Determine the [X, Y] coordinate at the center of the cell enclosing the given text.  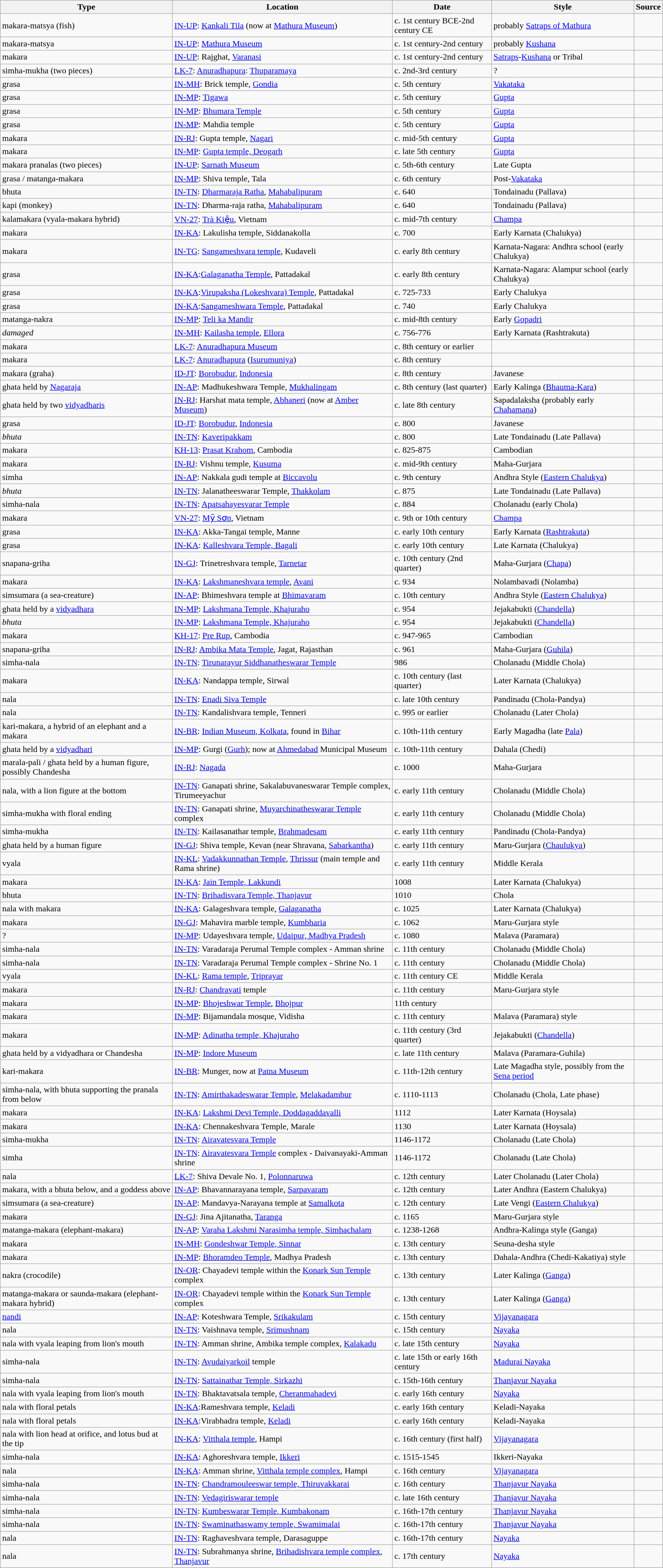
c. late 5th century [442, 151]
Post-Vakataka [563, 178]
IN-TN: Apatsahayesvarar Temple [283, 504]
IN-KA: Chennakeshvara Temple, Marale [283, 1126]
c. 934 [442, 582]
Style [563, 7]
IN-MH: Gondeshwar Temple, Sinnar [283, 1244]
Late Gupta [563, 165]
IN-GJ: Jina Ajitanatha, Taranga [283, 1217]
IN-KL: Rama temple, Triprayar [283, 976]
KH-17: Pre Rup, Cambodia [283, 635]
Early Kalinga (Bhauma-Kara) [563, 387]
IN-GJ: Trinetreshvara temple, Tarnetar [283, 563]
grasa / matanga-makara [86, 178]
IN-KA: Jain Temple, Lakkundi [283, 882]
c. 8th century (last quarter) [442, 387]
IN-TG: Sangameshvara temple, Kudaveli [283, 251]
c. 740 [442, 306]
IN-MH: Brick temple, Gondia [283, 84]
1008 [442, 882]
IN-KA:Sangameshwara Temple, Pattadakal [283, 306]
IN-TN: Jalanatheeswarar Temple, Thakkolam [283, 491]
IN-MP: Bhoramdeo Temple, Madhya Pradesh [283, 1257]
Maha-Gurjara (Chapa) [563, 563]
IN-KA:Galaganatha Temple, Pattadakal [283, 274]
IN-KA:Rameshvara temple, Keladi [283, 1407]
IN-TN: Raghaveshvara temple, Darasaguppe [283, 1538]
IN-KA: Nandappa temple, Sirwal [283, 681]
IN-AP: Nakkala gudi temple at Biccavolu [283, 477]
c. late 10th century [442, 699]
IN-AP: Bhavannarayana temple, Sarpavaram [283, 1190]
Sapadalaksha (probably early Chahamana) [563, 405]
nala with makara [86, 908]
probably Kushana [563, 44]
Maru-Gurjara (Chaulukya) [563, 845]
Karnata-Nagara: Alampur school (early Chalukya) [563, 274]
Location [283, 7]
Cholanadu (Chola, Late phase) [563, 1094]
simha-mukha with floral ending [86, 813]
c. 825-875 [442, 450]
c. 10th century (2nd quarter) [442, 563]
IN-RJ: Gupta temple, Nagari [283, 138]
nakra (crocodile) [86, 1275]
Chola [563, 895]
IN-MP: Udayeshvara temple, Udaipur, Madhya Pradesh [283, 936]
IN-TN: Varadaraja Perumal Temple complex - Amman shrine [283, 949]
c. 9th or 10th century [442, 518]
1010 [442, 895]
IN-BR: Indian Museum, Kolkata, found in Bihar [283, 731]
KH-13: Prasat Krahom, Cambodia [283, 450]
c. 1080 [442, 936]
IN-UP: Kankali Tila (now at Mathura Museum) [283, 26]
c. 17th century [442, 1556]
c. 15th-16th century [442, 1380]
matanga-makara or saunda-makara (elephant-makara hybrid) [86, 1298]
IN-MP: Teli ka Mandir [283, 319]
matanga-makara (elephant-makara) [86, 1230]
Cholanadu (early Chola) [563, 504]
c. 1025 [442, 908]
LK-7: Anuradhapura: Thuparamaya [283, 70]
c. 1238-1268 [442, 1230]
IN-TN: Dharma-raja ratha, Mahabalipuram [283, 205]
kalamakara (vyala-makara hybrid) [86, 219]
IN-AP: Koteshwara Temple, Srikakulam [283, 1317]
IN-KA: Lakshmaneshvara temple, Avani [283, 582]
IN-TN: Vaishnava temple, Srimushnam [283, 1330]
IN-TN: Subrahmanya shrine, Brihadishvara temple complex, Thanjavur [283, 1556]
Later Cholanadu (Later Chola) [563, 1176]
IN-KA: Galageshvara temple, Galaganatha [283, 908]
IN-TN: Kailasanathar temple, Brahmadesam [283, 832]
nala with lion head at orifice, and lotus bud at the tip [86, 1439]
nandi [86, 1317]
probably Satraps of Mathura [563, 26]
Late Karnata (Chalukya) [563, 545]
LK-7: Shiva Devale No. 1, Polonnaruwa [283, 1176]
matanga-nakra [86, 319]
ghata held by two vidyadharis [86, 405]
IN-KA: Aghoreshvara temple, Ikkeri [283, 1457]
IN-KA: Kalleshvara Temple, Bagali [283, 545]
Vakataka [563, 84]
Cholanadu (Later Chola) [563, 713]
Type [86, 7]
c. 16th century (first half) [442, 1439]
IN-TN: Brihadisvara Temple, Thanjavur [283, 895]
kapi (monkey) [86, 205]
1130 [442, 1126]
ghata held by Nagaraja [86, 387]
c. late 15th century [442, 1343]
marala-pali / ghata held by a human figure, possibly Chandesha [86, 767]
c. 11th-12th century [442, 1071]
c. late 16th century [442, 1498]
makara-matsya (fish) [86, 26]
c. mid-7th century [442, 219]
c. 1165 [442, 1217]
Source [648, 7]
c. 10th century [442, 595]
IN-MP: Gurgi (Gurh); now at Ahmedabad Municipal Museum [283, 749]
IN-KA: Lakulisha temple, Siddanakolla [283, 233]
Maha-Gurjara (Guhila) [563, 649]
IN-TN: Enadi Siva Temple [283, 699]
VN-27: Mỹ Sơn, Vietnam [283, 518]
IN-TN: Vedagiriswarar temple [283, 1498]
IN-KA:Virupaksha (Lokeshvara) Temple, Pattadakal [283, 292]
c. 1st century BCE-2nd century CE [442, 26]
IN-AP: Bhimeshvara temple at Bhimavaram [283, 595]
IN-UP: Sarnath Museum [283, 165]
IN-MP: Bijamandala mosque, Vidisha [283, 1017]
Late Vengi (Eastern Chalukya) [563, 1203]
IN-TN: Kaveripakkam [283, 437]
c. 947-965 [442, 635]
IN-AP: Madhukeshwara Temple, Mukhalingam [283, 387]
IN-GJ: Mahavira marble temple, Kumbharia [283, 922]
makara (graha) [86, 373]
c. 11th century CE [442, 976]
c. 884 [442, 504]
c. 961 [442, 649]
c. late 8th century [442, 405]
c. 756-776 [442, 333]
Andhra-Kalinga style (Ganga) [563, 1230]
Nolambavadi (Nolamba) [563, 582]
IN-TN: Ganapati shrine, Sakalabuvaneswarar Temple complex, Tirumeeyachur [283, 791]
kari-makara [86, 1071]
c. 5th-6th century [442, 165]
LK-7: Anuradhapura (Isurumuniya) [283, 360]
c. mid-9th century [442, 464]
11th century [442, 1003]
VN-27: Trà Kiệu, Vietnam [283, 219]
IN-RJ: Chandravati temple [283, 990]
IN-TN: Kandalishvara temple, Tenneri [283, 713]
IN-TN: Airavatesvara Temple complex - Daivanayaki-Amman shrine [283, 1157]
986 [442, 663]
IN-MP: Adinatha temple, Khajuraho [283, 1035]
c. mid-8th century [442, 319]
Late Magadha style, possibly from the Sena period [563, 1071]
c. mid-5th century [442, 138]
c. 725-733 [442, 292]
c. 8th century or earlier [442, 346]
IN-KL: Vadakkunnathan Temple, Thrissur (main temple and Rama shrine) [283, 864]
IN-MP: Mahdia temple [283, 124]
IN-BR: Munger, now at Patna Museum [283, 1071]
Dahala (Chedi) [563, 749]
IN-TN: Amman shrine, Ambika temple complex, Kalakadu [283, 1343]
c. 11th century (3rd quarter) [442, 1035]
Date [442, 7]
Malava (Paramara) [563, 936]
IN-KA: Akka-Tangai temple, Manne [283, 532]
ghata held by a human figure [86, 845]
Satraps-Kushana or Tribal [563, 57]
c. 1515-1545 [442, 1457]
IN-UP: Rajghat, Varanasi [283, 57]
makara, with a bhuta below, and a goddess above [86, 1190]
IN-TN: Varadaraja Perumal Temple complex - Shrine No. 1 [283, 963]
c. 10th century (last quarter) [442, 681]
IN-MP: Bhojeshwar Temple, Bhojpur [283, 1003]
IN-AP: Varaha Lakshmi Narasimha temple, Simhachalam [283, 1230]
simha-nala, with bhuta supporting the pranala from below [86, 1094]
Early Magadha (late Pala) [563, 731]
makara-matsya [86, 44]
IN-MP: Tigawa [283, 97]
IN-MH: Kailasha temple, Ellora [283, 333]
simha-mukha (two pieces) [86, 70]
IN-RJ: Ambika Mata Temple, Jagat, Rajasthan [283, 649]
Malava (Paramara) style [563, 1017]
c. 995 or earlier [442, 713]
c. 9th century [442, 477]
IN-RJ: Harshat mata temple, Abhaneri (now at Amber Museum) [283, 405]
c. 875 [442, 491]
IN-TN: Ganapati shrine, Muyarchinatheswarar Temple complex [283, 813]
Later Andhra (Eastern Chalukya) [563, 1190]
c. late 15th or early 16th century [442, 1362]
IN-KA: Amman shrine, Vitthala temple complex, Hampi [283, 1471]
IN-TN: Airavatesvara Temple [283, 1139]
IN-TN: Dharmaraja Ratha, Mahabalipuram [283, 192]
Karnata-Nagara: Andhra school (early Chalukya) [563, 251]
IN-AP: Mandavya-Narayana temple at Samalkota [283, 1203]
Early Karnata (Chalukya) [563, 233]
IN-TN: Swaminathaswamy temple, Swamimalai [283, 1524]
Madurai Nayaka [563, 1362]
IN-MP: Indore Museum [283, 1053]
c. 1000 [442, 767]
nala, with a lion figure at the bottom [86, 791]
IN-KA: Vitthala temple, Hampi [283, 1439]
IN-TN: Amirthakadeswarar Temple, Melakadambur [283, 1094]
ghata held by a vidyadhara [86, 608]
kari-makara, a hybrid of an elephant and a makara [86, 731]
c. 2nd-3rd century [442, 70]
IN-TN: Sattainathar Temple, Sirkazhi [283, 1380]
c. 6th century [442, 178]
IN-MP: Bhumara Temple [283, 111]
IN-TN: Bhaktavatsala temple, Cheranmahadevi [283, 1393]
1112 [442, 1113]
Seuna-desha style [563, 1244]
IN-MP: Gupta temple, Deogarh [283, 151]
damaged [86, 333]
LK-7: Anuradhapura Museum [283, 346]
IN-MP: Shiva temple, Tala [283, 178]
ghata held by a vidyadhari [86, 749]
IN-TN: Chandramouleeswar temple, Thiruvakkarai [283, 1484]
Dahala-Andhra (Chedi-Kakatiya) style [563, 1257]
IN-UP: Mathura Museum [283, 44]
IN-KA: Lakshmi Devi Temple, Doddagaddavalli [283, 1113]
IN-TN: Tirunarayur Siddhanatheswarar Temple [283, 663]
c. 700 [442, 233]
IN-TN: Avudaiyarkoil temple [283, 1362]
IN-GJ: Shiva temple, Kevan (near Shravana, Sabarkantha) [283, 845]
IN-RJ: Vishnu temple, Kusuma [283, 464]
IN-KA:Virabhadra temple, Keladi [283, 1421]
IN-TN: Kumbeswarar Temple, Kumbakonam [283, 1511]
Early Gopadri [563, 319]
makara pranalas (two pieces) [86, 165]
c. late 11th century [442, 1053]
IN-RJ: Nagada [283, 767]
c. 1062 [442, 922]
Malava (Paramara-Guhila) [563, 1053]
Ikkeri-Nayaka [563, 1457]
c. 1110-1113 [442, 1094]
ghata held by a vidyadhara or Chandesha [86, 1053]
